Determine the [X, Y] coordinate at the center of the cell enclosing the given text.  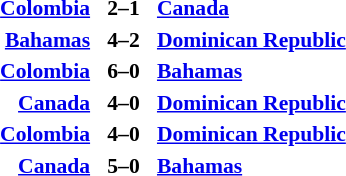
4–2 [124, 40]
6–0 [124, 71]
